Determine the [X, Y] coordinate at the center of the cell enclosing the given text.  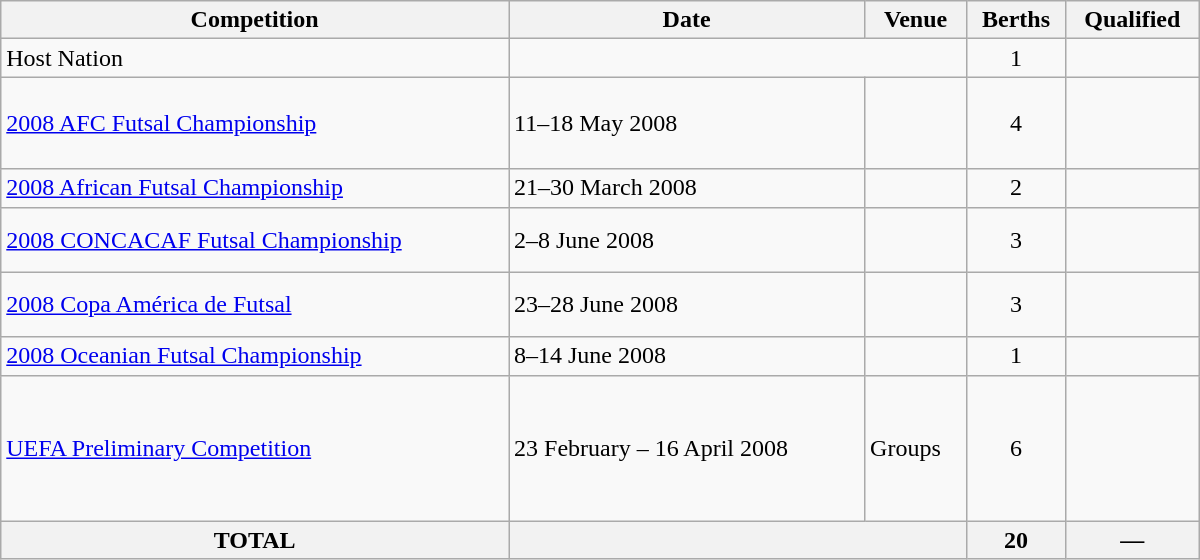
2008 Oceanian Futsal Championship [255, 356]
21–30 March 2008 [686, 188]
— [1132, 540]
Competition [255, 20]
4 [1016, 123]
TOTAL [255, 540]
23–28 June 2008 [686, 304]
2–8 June 2008 [686, 240]
Berths [1016, 20]
11–18 May 2008 [686, 123]
23 February – 16 April 2008 [686, 448]
Venue [916, 20]
Host Nation [255, 58]
2008 African Futsal Championship [255, 188]
UEFA Preliminary Competition [255, 448]
20 [1016, 540]
6 [1016, 448]
Groups [916, 448]
8–14 June 2008 [686, 356]
2008 Copa América de Futsal [255, 304]
2008 AFC Futsal Championship [255, 123]
Qualified [1132, 20]
Date [686, 20]
2 [1016, 188]
2008 CONCACAF Futsal Championship [255, 240]
